Identify which cell holds the provided text, then report its (X, Y) central coordinate. 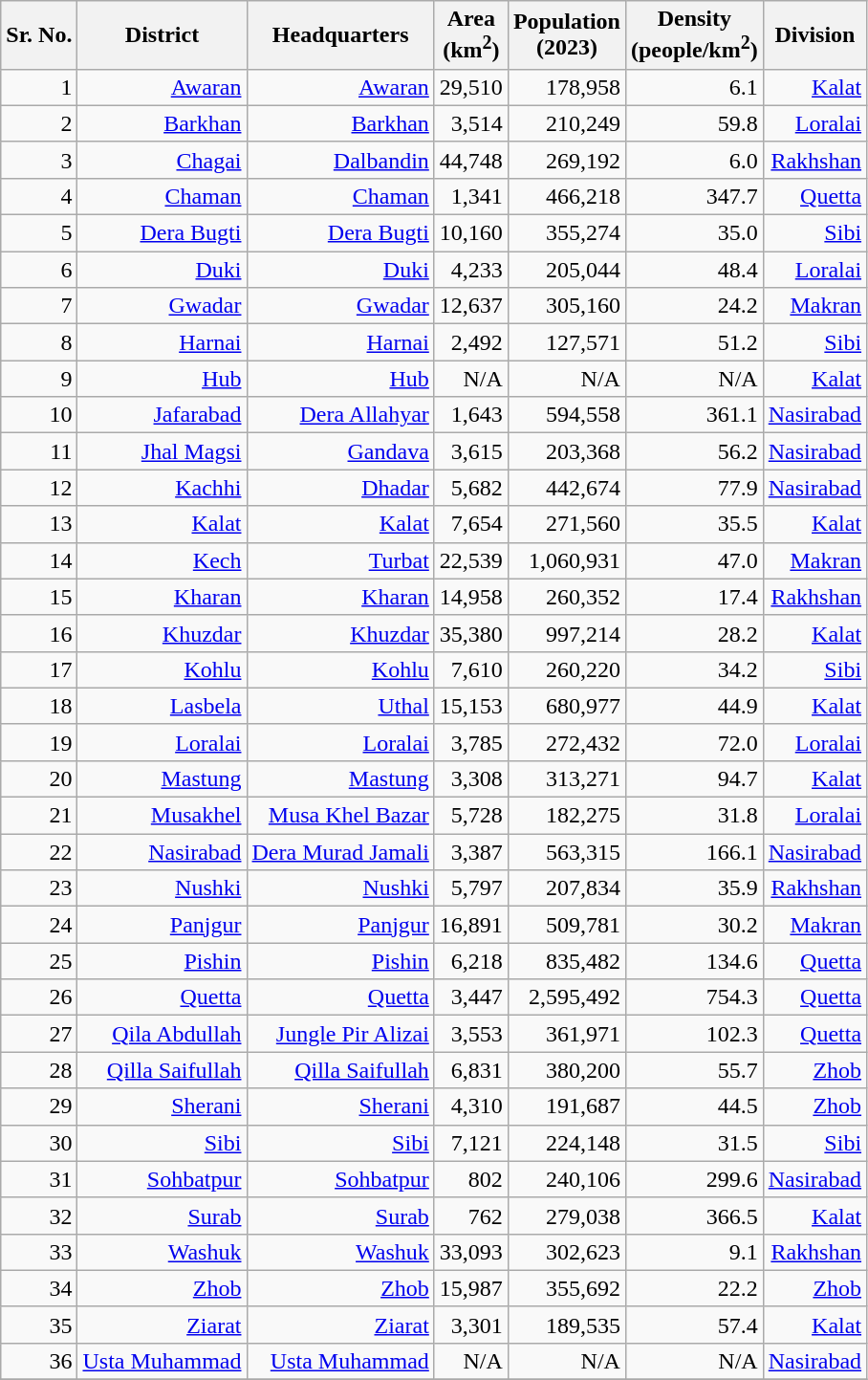
347.7 (694, 196)
182,275 (566, 816)
Population(2023) (566, 35)
355,692 (566, 1288)
279,038 (566, 1216)
Gandava (340, 451)
34.2 (694, 669)
18 (39, 706)
3,553 (470, 1034)
28 (39, 1070)
305,160 (566, 306)
260,352 (566, 597)
102.3 (694, 1034)
15,153 (470, 706)
12,637 (470, 306)
Lasbela (163, 706)
22 (39, 852)
4,310 (470, 1106)
Dera Murad Jamali (340, 852)
25 (39, 961)
Jhal Magsi (163, 451)
77.9 (694, 488)
6,218 (470, 961)
9 (39, 379)
10 (39, 415)
35.0 (694, 233)
32 (39, 1216)
3,615 (470, 451)
Qila Abdullah (163, 1034)
272,432 (566, 742)
14 (39, 560)
11 (39, 451)
30 (39, 1143)
19 (39, 742)
56.2 (694, 451)
7 (39, 306)
Kachhi (163, 488)
680,977 (566, 706)
5,797 (470, 888)
17.4 (694, 597)
1,643 (470, 415)
Dera Allahyar (340, 415)
Density(people/km2) (694, 35)
366.5 (694, 1216)
Jafarabad (163, 415)
31.5 (694, 1143)
22.2 (694, 1288)
51.2 (694, 342)
191,687 (566, 1106)
16,891 (470, 925)
5,728 (470, 816)
7,610 (470, 669)
7,121 (470, 1143)
997,214 (566, 633)
240,106 (566, 1179)
44,748 (470, 160)
4,233 (470, 270)
1 (39, 87)
Uthal (340, 706)
189,535 (566, 1325)
178,958 (566, 87)
5 (39, 233)
3,308 (470, 778)
205,044 (566, 270)
127,571 (566, 342)
District (163, 35)
5,682 (470, 488)
166.1 (694, 852)
1,060,931 (566, 560)
2,492 (470, 342)
Jungle Pir Alizai (340, 1034)
355,274 (566, 233)
313,271 (566, 778)
6,831 (470, 1070)
302,623 (566, 1252)
7,654 (470, 524)
835,482 (566, 961)
224,148 (566, 1143)
35,380 (470, 633)
55.7 (694, 1070)
Musa Khel Bazar (340, 816)
72.0 (694, 742)
2 (39, 123)
6.1 (694, 87)
30.2 (694, 925)
3,301 (470, 1325)
134.6 (694, 961)
57.4 (694, 1325)
Dalbandin (340, 160)
210,249 (566, 123)
34 (39, 1288)
35.5 (694, 524)
Chagai (163, 160)
466,218 (566, 196)
442,674 (566, 488)
36 (39, 1361)
94.7 (694, 778)
15 (39, 597)
762 (470, 1216)
15,987 (470, 1288)
Musakhel (163, 816)
361,971 (566, 1034)
509,781 (566, 925)
13 (39, 524)
361.1 (694, 415)
9.1 (694, 1252)
Headquarters (340, 35)
26 (39, 997)
12 (39, 488)
16 (39, 633)
269,192 (566, 160)
29,510 (470, 87)
35.9 (694, 888)
33 (39, 1252)
271,560 (566, 524)
3 (39, 160)
59.8 (694, 123)
24 (39, 925)
29 (39, 1106)
33,093 (470, 1252)
17 (39, 669)
2,595,492 (566, 997)
Area(km2) (470, 35)
35 (39, 1325)
44.5 (694, 1106)
31.8 (694, 816)
260,220 (566, 669)
3,785 (470, 742)
299.6 (694, 1179)
20 (39, 778)
Turbat (340, 560)
14,958 (470, 597)
380,200 (566, 1070)
Sr. No. (39, 35)
3,514 (470, 123)
8 (39, 342)
3,447 (470, 997)
6.0 (694, 160)
24.2 (694, 306)
48.4 (694, 270)
1,341 (470, 196)
3,387 (470, 852)
6 (39, 270)
22,539 (470, 560)
44.9 (694, 706)
207,834 (566, 888)
31 (39, 1179)
21 (39, 816)
Division (814, 35)
23 (39, 888)
Dhadar (340, 488)
563,315 (566, 852)
203,368 (566, 451)
754.3 (694, 997)
802 (470, 1179)
4 (39, 196)
27 (39, 1034)
10,160 (470, 233)
28.2 (694, 633)
Kech (163, 560)
47.0 (694, 560)
594,558 (566, 415)
